From the cell containing the given text, extract its center point as [x, y] coordinate. 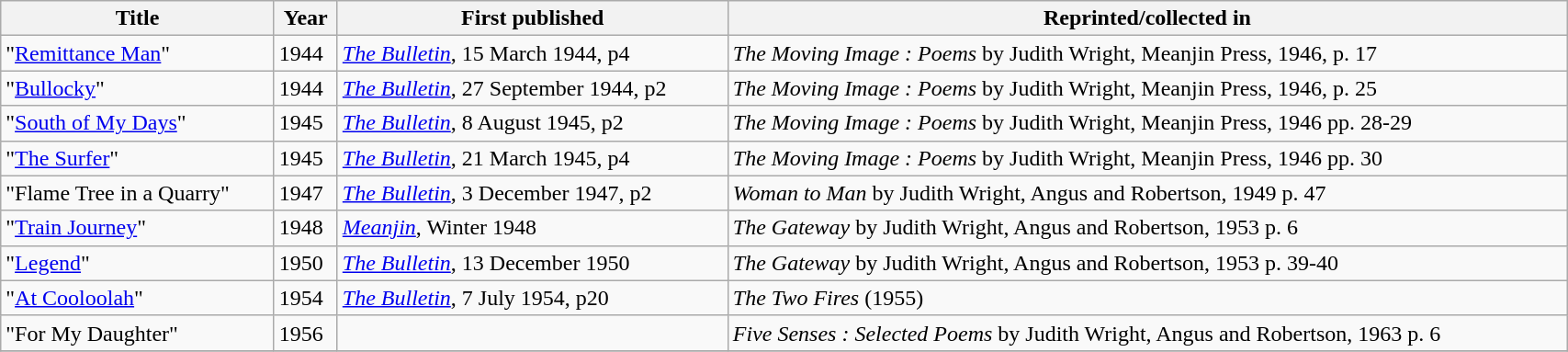
"At Cooloolah" [138, 298]
The Bulletin, 27 September 1944, p2 [533, 88]
The Gateway by Judith Wright, Angus and Robertson, 1953 p. 6 [1146, 228]
The Bulletin, 13 December 1950 [533, 263]
The Bulletin, 7 July 1954, p20 [533, 298]
1956 [305, 333]
Meanjin, Winter 1948 [533, 228]
Five Senses : Selected Poems by Judith Wright, Angus and Robertson, 1963 p. 6 [1146, 333]
1954 [305, 298]
First published [533, 18]
The Moving Image : Poems by Judith Wright, Meanjin Press, 1946 pp. 28-29 [1146, 123]
The Bulletin, 21 March 1945, p4 [533, 158]
The Bulletin, 15 March 1944, p4 [533, 53]
The Gateway by Judith Wright, Angus and Robertson, 1953 p. 39-40 [1146, 263]
1948 [305, 228]
The Bulletin, 8 August 1945, p2 [533, 123]
1947 [305, 193]
"For My Daughter" [138, 333]
"Train Journey" [138, 228]
The Bulletin, 3 December 1947, p2 [533, 193]
"The Surfer" [138, 158]
Reprinted/collected in [1146, 18]
The Moving Image : Poems by Judith Wright, Meanjin Press, 1946, p. 17 [1146, 53]
"Flame Tree in a Quarry" [138, 193]
"Bullocky" [138, 88]
Year [305, 18]
The Two Fires (1955) [1146, 298]
"Remittance Man" [138, 53]
The Moving Image : Poems by Judith Wright, Meanjin Press, 1946, p. 25 [1146, 88]
Woman to Man by Judith Wright, Angus and Robertson, 1949 p. 47 [1146, 193]
Title [138, 18]
The Moving Image : Poems by Judith Wright, Meanjin Press, 1946 pp. 30 [1146, 158]
"Legend" [138, 263]
1950 [305, 263]
"South of My Days" [138, 123]
